Provide the (x, y) coordinate of the cell's center where the given text is located.  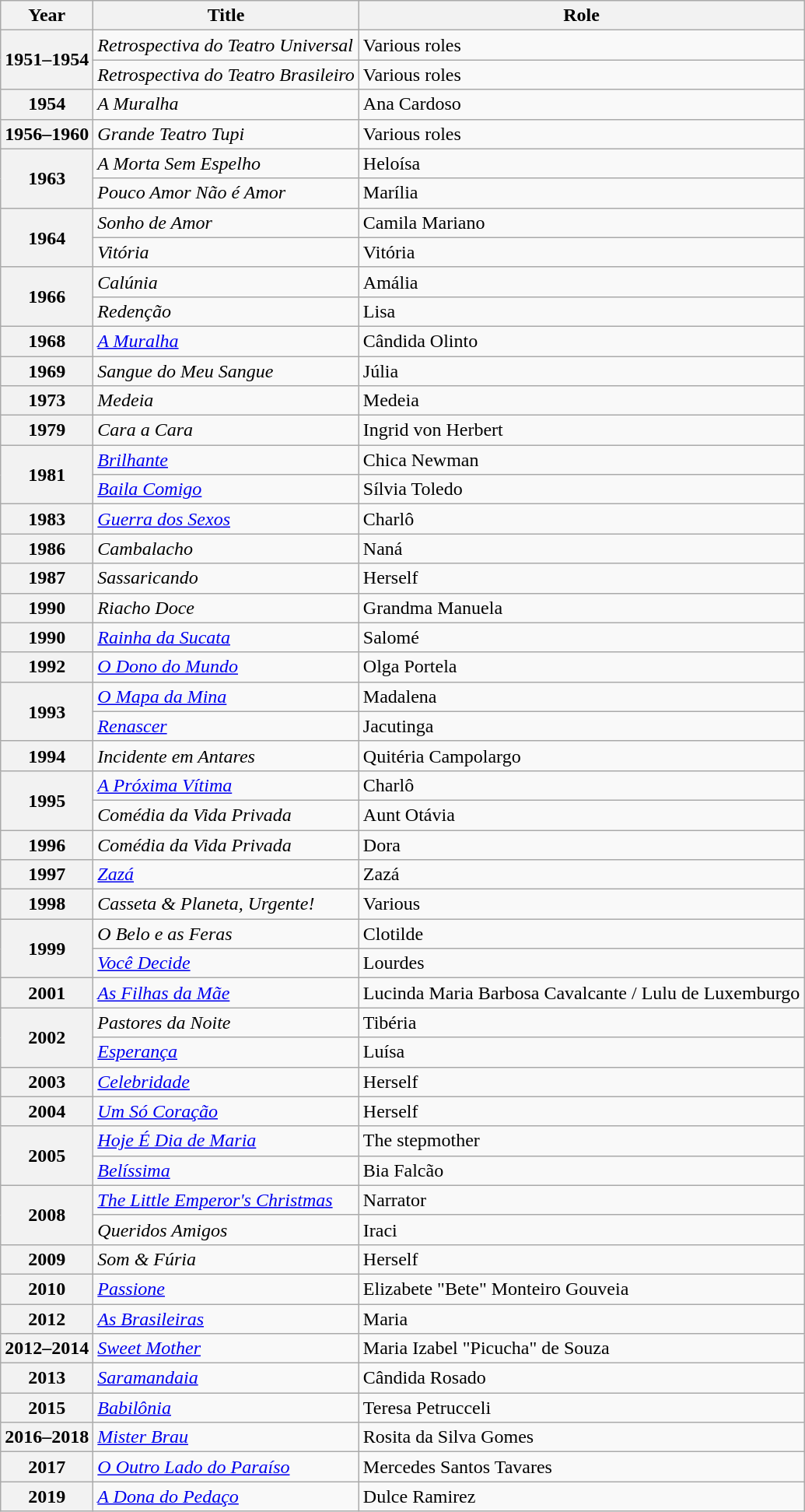
As Filhas da Mãe (226, 993)
2012 (47, 1319)
Elizabete "Bete" Monteiro Gouveia (581, 1289)
Retrospectiva do Teatro Brasileiro (226, 75)
2004 (47, 1111)
O Dono do Mundo (226, 667)
Sílvia Toledo (581, 489)
1963 (47, 178)
Você Decide (226, 963)
A Dona do Pedaço (226, 1496)
Guerra dos Sexos (226, 519)
Saramandaia (226, 1378)
Salomé (581, 637)
Sonho de Amor (226, 223)
Maria Izabel "Picucha" de Souza (581, 1349)
1966 (47, 296)
Grandma Manuela (581, 608)
Narrator (581, 1200)
2013 (47, 1378)
Lourdes (581, 963)
Naná (581, 549)
Year (47, 16)
Som & Fúria (226, 1259)
As Brasileiras (226, 1319)
Quitéria Campolargo (581, 756)
Cândida Rosado (581, 1378)
Dulce Ramirez (581, 1496)
1983 (47, 519)
Pouco Amor Não é Amor (226, 193)
1987 (47, 578)
Sangue do Meu Sangue (226, 371)
Belíssima (226, 1170)
Mister Brau (226, 1437)
Cara a Cara (226, 430)
Cambalacho (226, 549)
Role (581, 16)
Lisa (581, 311)
1956–1960 (47, 134)
Sassaricando (226, 578)
Esperança (226, 1052)
O Outro Lado do Paraíso (226, 1467)
2003 (47, 1082)
1979 (47, 430)
2001 (47, 993)
1996 (47, 844)
Rosita da Silva Gomes (581, 1437)
1999 (47, 949)
Riacho Doce (226, 608)
Hoje É Dia de Maria (226, 1141)
The Little Emperor's Christmas (226, 1200)
1973 (47, 401)
Aunt Otávia (581, 815)
Chica Newman (581, 460)
Clotilde (581, 934)
Casseta & Planeta, Urgente! (226, 904)
2009 (47, 1259)
1994 (47, 756)
2015 (47, 1408)
Ingrid von Herbert (581, 430)
Amália (581, 282)
1998 (47, 904)
Olga Portela (581, 667)
Retrospectiva do Teatro Universal (226, 45)
Luísa (581, 1052)
Marília (581, 193)
Cândida Olinto (581, 341)
2008 (47, 1215)
2002 (47, 1037)
2012–2014 (47, 1349)
2005 (47, 1156)
A Próxima Vítima (226, 785)
Calúnia (226, 282)
1992 (47, 667)
1986 (47, 549)
Maria (581, 1319)
1995 (47, 800)
Renascer (226, 726)
Brilhante (226, 460)
Incidente em Antares (226, 756)
1981 (47, 475)
Redenção (226, 311)
Rainha da Sucata (226, 637)
Babilônia (226, 1408)
2016–2018 (47, 1437)
The stepmother (581, 1141)
Grande Teatro Tupi (226, 134)
O Mapa da Mina (226, 696)
Madalena (581, 696)
O Belo e as Feras (226, 934)
2017 (47, 1467)
Various (581, 904)
1993 (47, 711)
2010 (47, 1289)
Baila Comigo (226, 489)
Jacutinga (581, 726)
Heloísa (581, 163)
1954 (47, 104)
A Morta Sem Espelho (226, 163)
Dora (581, 844)
Iraci (581, 1230)
Júlia (581, 371)
Um Só Coração (226, 1111)
Bia Falcão (581, 1170)
1997 (47, 875)
Celebridade (226, 1082)
Sweet Mother (226, 1349)
1969 (47, 371)
2019 (47, 1496)
Pastores da Noite (226, 1023)
Camila Mariano (581, 223)
1964 (47, 237)
Tibéria (581, 1023)
Queridos Amigos (226, 1230)
Passione (226, 1289)
1968 (47, 341)
Ana Cardoso (581, 104)
Lucinda Maria Barbosa Cavalcante / Lulu de Luxemburgo (581, 993)
Title (226, 16)
Teresa Petrucceli (581, 1408)
1951–1954 (47, 60)
Mercedes Santos Tavares (581, 1467)
